Capture the cell that displays the provided text and extract its [x, y] central coordinate. 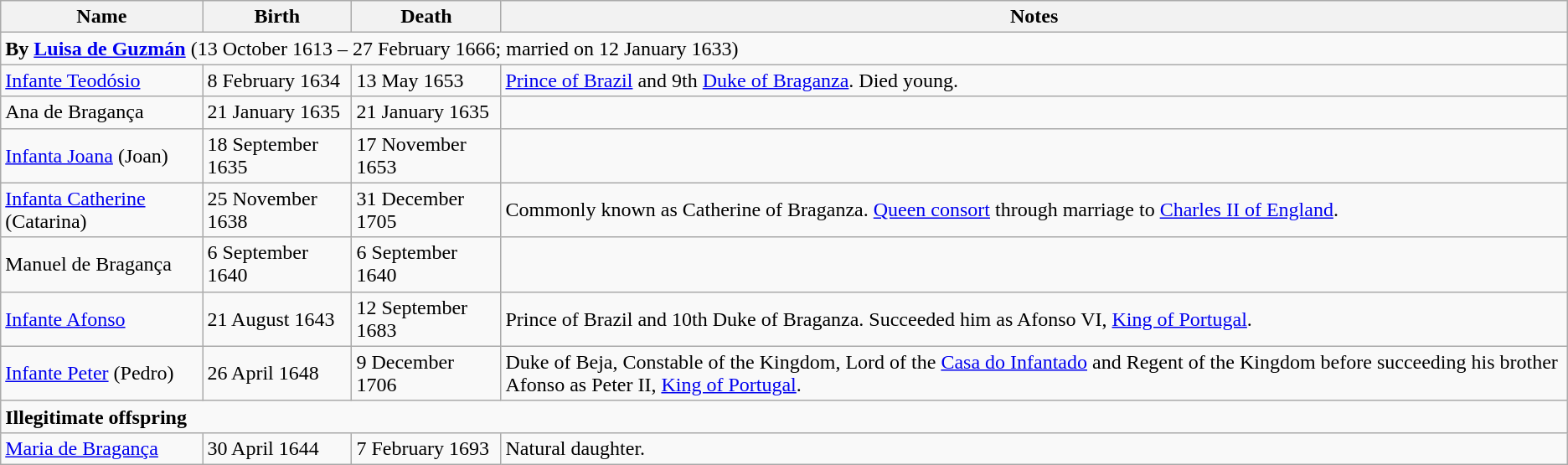
Maria de Bragança [102, 448]
Death [426, 17]
Notes [1034, 17]
Prince of Brazil and 10th Duke of Braganza. Succeeded him as Afonso VI, King of Portugal. [1034, 318]
21 August 1643 [277, 318]
30 April 1644 [277, 448]
Ana de Bragança [102, 112]
7 February 1693 [426, 448]
Infante Peter (Pedro) [102, 374]
Birth [277, 17]
12 September 1683 [426, 318]
8 February 1634 [277, 80]
13 May 1653 [426, 80]
Infante Afonso [102, 318]
26 April 1648 [277, 374]
25 November 1638 [277, 209]
Infanta Joana (Joan) [102, 156]
Infanta Catherine (Catarina) [102, 209]
Manuel de Bragança [102, 265]
18 September 1635 [277, 156]
Prince of Brazil and 9th Duke of Braganza. Died young. [1034, 80]
Commonly known as Catherine of Braganza. Queen consort through marriage to Charles II of England. [1034, 209]
By Luisa de Guzmán (13 October 1613 – 27 February 1666; married on 12 January 1633) [784, 49]
9 December 1706 [426, 374]
17 November 1653 [426, 156]
Name [102, 17]
Illegitimate offspring [784, 416]
Natural daughter. [1034, 448]
Infante Teodósio [102, 80]
31 December 1705 [426, 209]
